Provide the [x, y] coordinate of the cell's center where the given text is located.  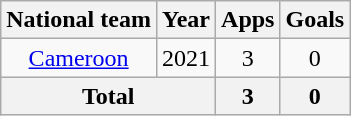
Total [108, 96]
Apps [248, 20]
2021 [186, 58]
Goals [315, 20]
Cameroon [79, 58]
National team [79, 20]
Year [186, 20]
